Extract the (x, y) coordinate from the center of the cell holding the provided text.  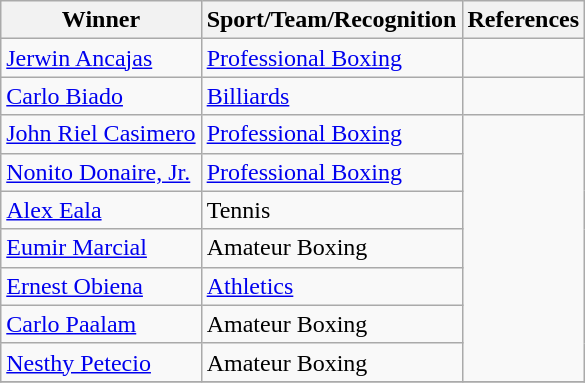
Billiards (332, 96)
Ernest Obiena (101, 286)
Carlo Paalam (101, 324)
Eumir Marcial (101, 248)
Nesthy Petecio (101, 362)
Jerwin Ancajas (101, 58)
Sport/Team/Recognition (332, 20)
Tennis (332, 210)
Winner (101, 20)
Nonito Donaire, Jr. (101, 172)
John Riel Casimero (101, 134)
References (524, 20)
Alex Eala (101, 210)
Carlo Biado (101, 96)
Athletics (332, 286)
